Find where the given text appears and provide that cell's center as (X, Y) coordinate. 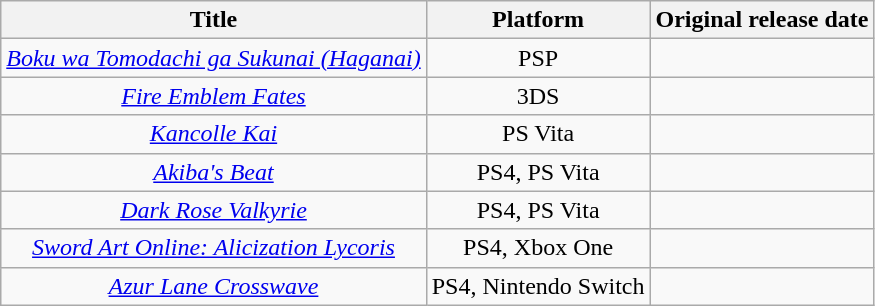
PS Vita (538, 134)
Boku wa Tomodachi ga Sukunai (Haganai) (214, 58)
Sword Art Online: Alicization Lycoris (214, 248)
PS4, Nintendo Switch (538, 286)
Akiba's Beat (214, 172)
PS4, Xbox One (538, 248)
Original release date (762, 20)
Azur Lane Crosswave (214, 286)
3DS (538, 96)
Dark Rose Valkyrie (214, 210)
Fire Emblem Fates (214, 96)
Platform (538, 20)
Title (214, 20)
Kancolle Kai (214, 134)
PSP (538, 58)
